Pinpoint the cell where the given text exists, returning its (X, Y) midpoint coordinate. 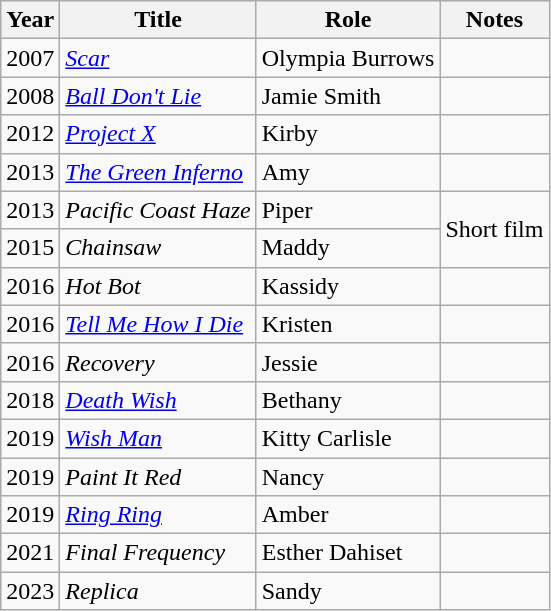
Death Wish (158, 400)
Piper (348, 210)
Recovery (158, 362)
Pacific Coast Haze (158, 210)
Paint It Red (158, 477)
Kitty Carlisle (348, 438)
Chainsaw (158, 248)
Ring Ring (158, 515)
Title (158, 20)
Replica (158, 591)
Ball Don't Lie (158, 96)
Amy (348, 172)
2015 (30, 248)
The Green Inferno (158, 172)
Kassidy (348, 286)
Jamie Smith (348, 96)
Wish Man (158, 438)
2008 (30, 96)
Short film (494, 229)
Tell Me How I Die (158, 324)
Year (30, 20)
2018 (30, 400)
Jessie (348, 362)
Bethany (348, 400)
Kristen (348, 324)
Final Frequency (158, 553)
Scar (158, 58)
2021 (30, 553)
Maddy (348, 248)
Sandy (348, 591)
Role (348, 20)
Kirby (348, 134)
Nancy (348, 477)
2007 (30, 58)
Project X (158, 134)
2023 (30, 591)
Hot Bot (158, 286)
Notes (494, 20)
2012 (30, 134)
Esther Dahiset (348, 553)
Amber (348, 515)
Olympia Burrows (348, 58)
